For the text-containing cell, return its midpoint in [x, y] coordinate format. 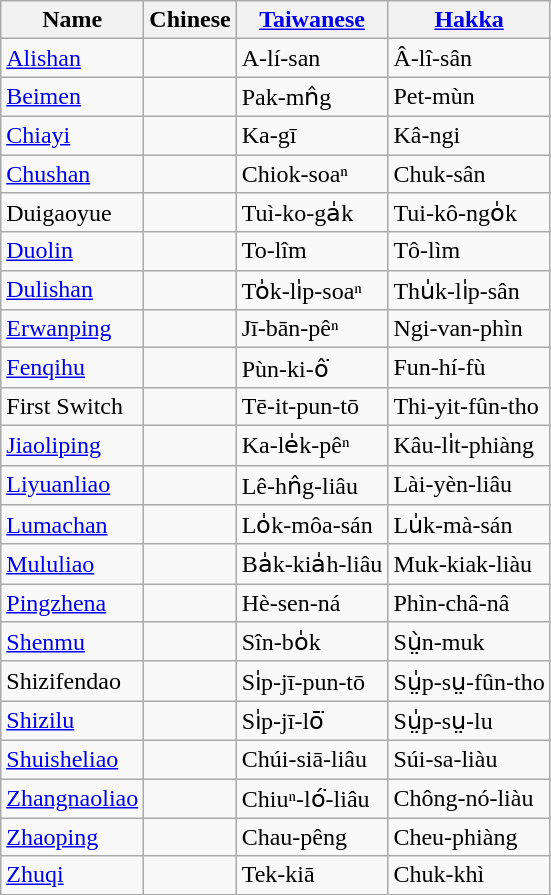
Fenqihu [72, 368]
To-lîm [312, 251]
Name [72, 20]
Tē-it-pun-tō [312, 406]
Ngi-van-phìn [469, 329]
Sṳ̍p-sṳ-fûn-tho [469, 681]
Lo̍k-môa-sán [312, 525]
Chúi-siā-liâu [312, 759]
Tô-lìm [469, 251]
Fun-hí-fù [469, 368]
Liyuanliao [72, 485]
Chiuⁿ-ló͘-liâu [312, 798]
Mululiao [72, 564]
Tek-kiā [312, 875]
Taiwanese [312, 20]
Duigaoyue [72, 213]
Chông-nó-liàu [469, 798]
Shizifendao [72, 681]
Jiaoliping [72, 445]
Jī-bān-pêⁿ [312, 329]
Pùn-ki-ô͘ [312, 368]
Zhuqi [72, 875]
Shizilu [72, 721]
Ba̍k-kia̍h-liâu [312, 564]
First Switch [72, 406]
Sṳ̍p-sṳ-lu [469, 721]
Chiok-soaⁿ [312, 173]
Hakka [469, 20]
Tui-kô-ngo̍k [469, 213]
Beimen [72, 97]
A-lí-san [312, 58]
Súi-sa-liàu [469, 759]
Zhaoping [72, 837]
Sṳ̀n-muk [469, 642]
Sîn-bo̍k [312, 642]
Thi-yit-fûn-tho [469, 406]
Lài-yèn-liâu [469, 485]
Chiayi [72, 135]
Chushan [72, 173]
Alishan [72, 58]
Â-lî-sân [469, 58]
Chuk-sân [469, 173]
Si̍p-jī-pun-tō [312, 681]
Cheu-phiàng [469, 837]
Muk-kiak-liàu [469, 564]
Ka-le̍k-pêⁿ [312, 445]
Thu̍k-li̍p-sân [469, 290]
Tuì-ko-ga̍k [312, 213]
Shuisheliao [72, 759]
Kâ-ngi [469, 135]
Pingzhena [72, 603]
Pet-mùn [469, 97]
Chau-pêng [312, 837]
Lumachan [72, 525]
Dulishan [72, 290]
Shenmu [72, 642]
Zhangnaoliao [72, 798]
Kâu-li̍t-phiàng [469, 445]
Ka-gī [312, 135]
Si̍p-jī-lō͘ [312, 721]
Pak-mn̂g [312, 97]
Phìn-châ-nâ [469, 603]
Lu̍k-mà-sán [469, 525]
Chuk-khì [469, 875]
Hè-sen-ná [312, 603]
To̍k-li̍p-soaⁿ [312, 290]
Lê-hn̂g-liâu [312, 485]
Chinese [190, 20]
Erwanping [72, 329]
Duolin [72, 251]
